Find where the given text appears and provide that cell's center as [x, y] coordinate. 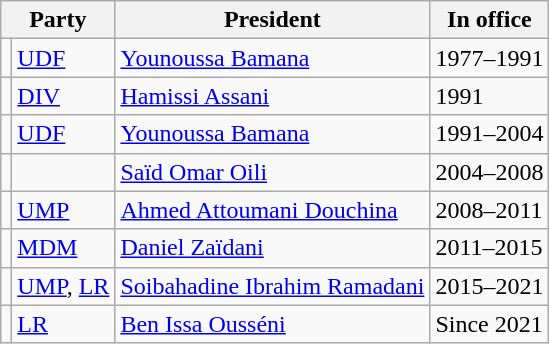
Ben Issa Ousséni [272, 324]
1991–2004 [490, 134]
LR [64, 324]
Saïd Omar Oili [272, 172]
UMP [64, 210]
2008–2011 [490, 210]
Hamissi Assani [272, 96]
Since 2021 [490, 324]
Ahmed Attoumani Douchina [272, 210]
2004–2008 [490, 172]
DIV [64, 96]
President [272, 20]
Party [58, 20]
1977–1991 [490, 58]
UMP, LR [64, 286]
Daniel Zaïdani [272, 248]
2011–2015 [490, 248]
In office [490, 20]
2015–2021 [490, 286]
1991 [490, 96]
MDM [64, 248]
Soibahadine Ibrahim Ramadani [272, 286]
